Extract the (X, Y) coordinate from the center of the cell holding the provided text.  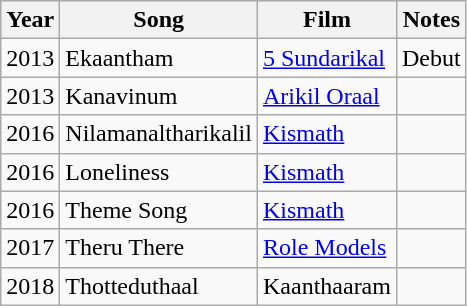
Kanavinum (159, 96)
Song (159, 20)
Notes (431, 20)
Year (30, 20)
Film (326, 20)
Role Models (326, 248)
Arikil Oraal (326, 96)
Theru There (159, 248)
2017 (30, 248)
Nilamanaltharikalil (159, 134)
5 Sundarikal (326, 58)
2018 (30, 286)
Ekaantham (159, 58)
Kaanthaaram (326, 286)
Loneliness (159, 172)
Debut (431, 58)
Theme Song (159, 210)
Thotteduthaal (159, 286)
